From the cell containing the given text, extract its center point as [X, Y] coordinate. 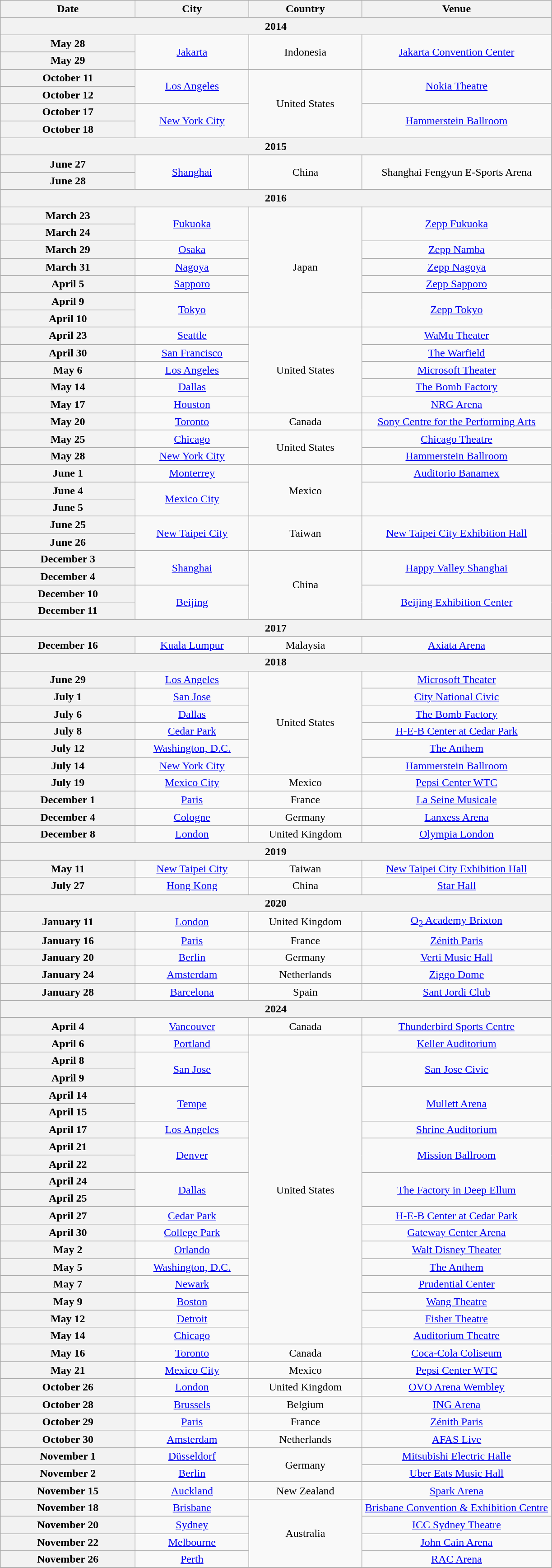
Sapporo [192, 284]
Shanghai Fengyun E-Sports Arena [457, 172]
Houston [192, 404]
2015 [276, 146]
Mitsubishi Electric Halle [457, 1456]
May 2 [68, 1250]
Beijing [192, 602]
December 3 [68, 559]
July 19 [68, 783]
April 21 [68, 1147]
April 4 [68, 1026]
June 1 [68, 473]
October 18 [68, 129]
December 10 [68, 594]
Keller Auditorium [457, 1044]
April 10 [68, 318]
College Park [192, 1232]
Nokia Theatre [457, 86]
April 5 [68, 284]
January 24 [68, 975]
O2 Academy Brixton [457, 922]
La Seine Musicale [457, 800]
Venue [457, 9]
Gateway Center Arena [457, 1232]
Jakarta [192, 52]
The Factory in Deep Ellum [457, 1189]
July 27 [68, 886]
Prudential Center [457, 1284]
November 18 [68, 1507]
Wang Theatre [457, 1301]
October 28 [68, 1404]
Brussels [192, 1404]
May 29 [68, 61]
Orlando [192, 1250]
2020 [276, 903]
November 2 [68, 1473]
John Cain Arena [457, 1542]
Melbourne [192, 1542]
July 8 [68, 731]
January 28 [68, 992]
Spark Arena [457, 1490]
Lanxess Arena [457, 817]
April 17 [68, 1129]
December 16 [68, 645]
Osaka [192, 250]
ING Arena [457, 1404]
Hong Kong [192, 886]
Sony Centre for the Performing Arts [457, 421]
Tokyo [192, 310]
Kuala Lumpur [192, 645]
October 29 [68, 1422]
Monterrey [192, 473]
Date [68, 9]
San Jose Civic [457, 1069]
Beijing Exhibition Center [457, 602]
Star Hall [457, 886]
Auditorium Theatre [457, 1336]
October 26 [68, 1387]
November 22 [68, 1542]
October 17 [68, 112]
June 26 [68, 542]
City National Civic [457, 697]
July 14 [68, 766]
2024 [276, 1009]
Sydney [192, 1525]
January 20 [68, 957]
Walt Disney Theater [457, 1250]
March 29 [68, 250]
Mullett Arena [457, 1104]
October 30 [68, 1439]
Newark [192, 1284]
Uber Eats Music Hall [457, 1473]
2018 [276, 662]
December 11 [68, 611]
Tempe [192, 1104]
April 6 [68, 1044]
Zepp Nagoya [457, 267]
Vancouver [192, 1026]
May 21 [68, 1370]
Shrine Auditorium [457, 1129]
May 16 [68, 1353]
New Zealand [305, 1490]
December 1 [68, 800]
June 29 [68, 679]
July 12 [68, 748]
Denver [192, 1155]
May 11 [68, 869]
May 6 [68, 370]
Sant Jordi Club [457, 992]
March 23 [68, 215]
Brisbane [192, 1507]
OVO Arena Wembley [457, 1387]
Verti Music Hall [457, 957]
Portland [192, 1044]
April 22 [68, 1164]
January 16 [68, 940]
October 12 [68, 95]
2016 [276, 198]
2017 [276, 628]
Country [305, 9]
July 6 [68, 714]
Olympia London [457, 834]
Brisbane Convention & Exhibition Centre [457, 1507]
April 24 [68, 1181]
Thunderbird Sports Centre [457, 1026]
Auckland [192, 1490]
RAC Arena [457, 1559]
Zepp Namba [457, 250]
Seattle [192, 336]
Chicago Theatre [457, 439]
July 1 [68, 697]
Fukuoka [192, 224]
October 11 [68, 78]
June 27 [68, 164]
Auditorio Banamex [457, 473]
Fisher Theatre [457, 1319]
Spain [305, 992]
Japan [305, 267]
2014 [276, 26]
May 17 [68, 404]
Mission Ballroom [457, 1155]
May 7 [68, 1284]
May 25 [68, 439]
Malaysia [305, 645]
November 26 [68, 1559]
June 4 [68, 490]
City [192, 9]
April 14 [68, 1095]
June 25 [68, 525]
AFAS Live [457, 1439]
May 5 [68, 1267]
November 20 [68, 1525]
December 8 [68, 834]
April 23 [68, 336]
November 1 [68, 1456]
The Warfield [457, 353]
San Francisco [192, 353]
June 5 [68, 508]
Cologne [192, 817]
Zepp Fukuoka [457, 224]
2019 [276, 852]
Perth [192, 1559]
Düsseldorf [192, 1456]
Zepp Tokyo [457, 310]
April 8 [68, 1061]
Axiata Arena [457, 645]
ICC Sydney Theatre [457, 1525]
Ziggo Dome [457, 975]
Coca-Cola Coliseum [457, 1353]
April 15 [68, 1112]
Boston [192, 1301]
Detroit [192, 1319]
May 12 [68, 1319]
April 25 [68, 1198]
Happy Valley Shanghai [457, 568]
Zepp Sapporo [457, 284]
March 31 [68, 267]
May 20 [68, 421]
Barcelona [192, 992]
March 24 [68, 233]
November 15 [68, 1490]
WaMu Theater [457, 336]
Jakarta Convention Center [457, 52]
NRG Arena [457, 404]
January 11 [68, 922]
Nagoya [192, 267]
Australia [305, 1533]
April 27 [68, 1215]
June 28 [68, 181]
May 9 [68, 1301]
Indonesia [305, 52]
Belgium [305, 1404]
